Output the [X, Y] coordinate of the center of the cell containing the given text.  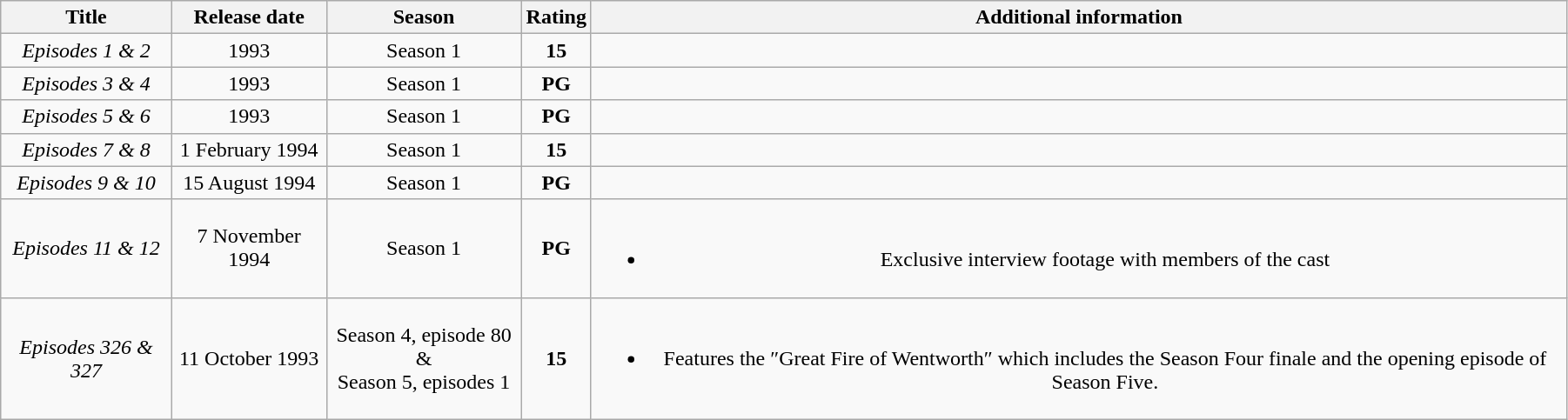
11 October 1993 [249, 358]
Exclusive interview footage with members of the cast [1079, 249]
7 November 1994 [249, 249]
Release date [249, 17]
Episodes 11 & 12 [86, 249]
Season [424, 17]
Episodes 5 & 6 [86, 117]
Title [86, 17]
Rating [556, 17]
Episodes 326 & 327 [86, 358]
Episodes 1 & 2 [86, 50]
15 August 1994 [249, 183]
Episodes 7 & 8 [86, 150]
Season 4, episode 80 &Season 5, episodes 1 [424, 358]
Episodes 9 & 10 [86, 183]
Episodes 3 & 4 [86, 83]
Features the ″Great Fire of Wentworth″ which includes the Season Four finale and the opening episode of Season Five. [1079, 358]
Additional information [1079, 17]
1 February 1994 [249, 150]
